Find where the given text appears and provide that cell's center as [x, y] coordinate. 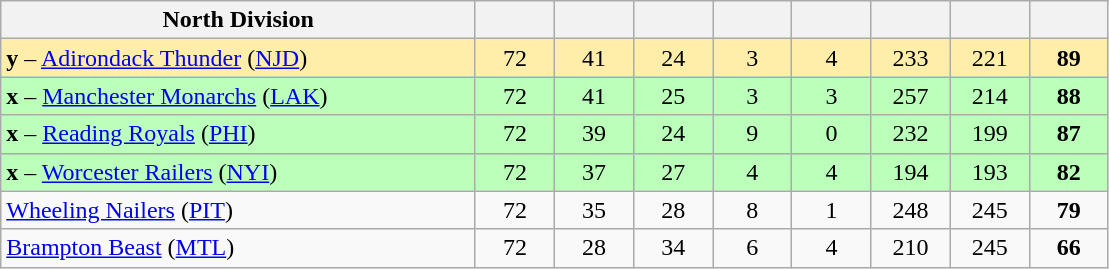
6 [752, 248]
27 [674, 172]
233 [910, 58]
232 [910, 134]
210 [910, 248]
x – Manchester Monarchs (LAK) [238, 96]
y – Adirondack Thunder (NJD) [238, 58]
193 [990, 172]
37 [594, 172]
221 [990, 58]
199 [990, 134]
9 [752, 134]
89 [1068, 58]
214 [990, 96]
Brampton Beast (MTL) [238, 248]
66 [1068, 248]
257 [910, 96]
35 [594, 210]
79 [1068, 210]
x – Worcester Railers (NYI) [238, 172]
34 [674, 248]
194 [910, 172]
82 [1068, 172]
North Division [238, 20]
25 [674, 96]
x – Reading Royals (PHI) [238, 134]
8 [752, 210]
1 [832, 210]
39 [594, 134]
88 [1068, 96]
0 [832, 134]
248 [910, 210]
87 [1068, 134]
Wheeling Nailers (PIT) [238, 210]
